Return the [x, y] coordinate for the center point of the cell that contains the specified text.  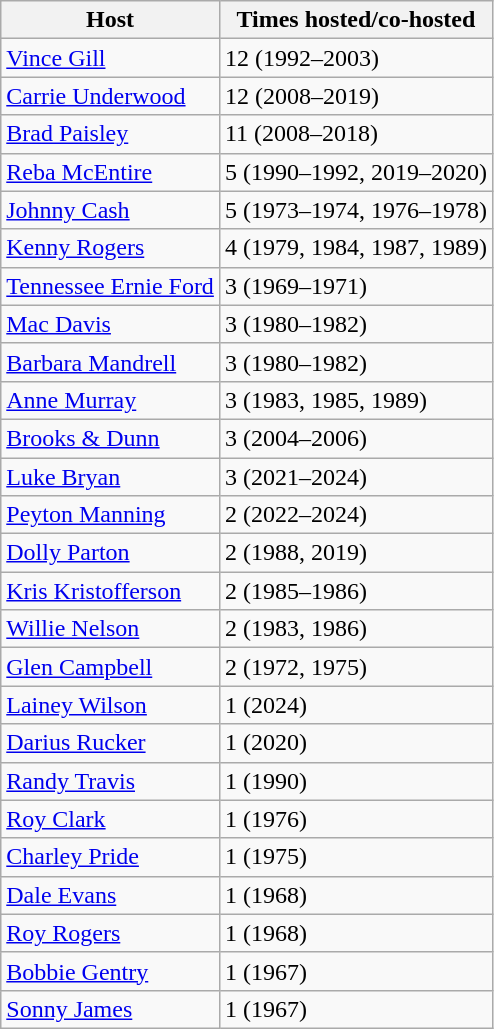
12 (1992–2003) [356, 58]
Vince Gill [110, 58]
4 (1979, 1984, 1987, 1989) [356, 248]
Dolly Parton [110, 553]
5 (1990–1992, 2019–2020) [356, 172]
2 (1988, 2019) [356, 553]
5 (1973–1974, 1976–1978) [356, 210]
Anne Murray [110, 400]
1 (1976) [356, 819]
3 (2021–2024) [356, 477]
3 (2004–2006) [356, 438]
Charley Pride [110, 857]
Darius Rucker [110, 743]
Barbara Mandrell [110, 362]
Brooks & Dunn [110, 438]
Kris Kristofferson [110, 591]
Glen Campbell [110, 667]
1 (1990) [356, 781]
3 (1969–1971) [356, 286]
2 (1985–1986) [356, 591]
3 (1983, 1985, 1989) [356, 400]
Mac Davis [110, 324]
Reba McEntire [110, 172]
Luke Bryan [110, 477]
Tennessee Ernie Ford [110, 286]
2 (1972, 1975) [356, 667]
Lainey Wilson [110, 705]
Brad Paisley [110, 134]
Times hosted/co-hosted [356, 20]
Johnny Cash [110, 210]
Roy Rogers [110, 933]
Randy Travis [110, 781]
12 (2008–2019) [356, 96]
Sonny James [110, 1009]
1 (2024) [356, 705]
Willie Nelson [110, 629]
1 (1975) [356, 857]
Roy Clark [110, 819]
2 (1983, 1986) [356, 629]
1 (2020) [356, 743]
Host [110, 20]
2 (2022–2024) [356, 515]
11 (2008–2018) [356, 134]
Carrie Underwood [110, 96]
Kenny Rogers [110, 248]
Bobbie Gentry [110, 971]
Dale Evans [110, 895]
Peyton Manning [110, 515]
